Scan for the cell matching the given text and deliver its [X, Y] coordinate at center. 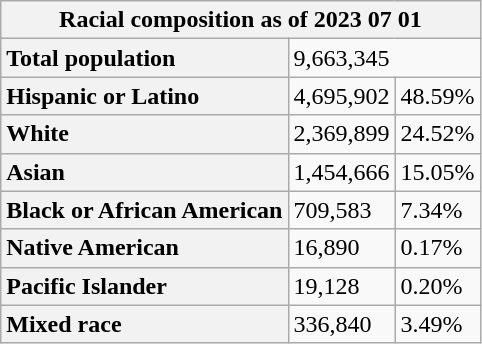
White [144, 134]
Total population [144, 58]
Black or African American [144, 210]
Native American [144, 248]
2,369,899 [342, 134]
709,583 [342, 210]
3.49% [438, 324]
24.52% [438, 134]
Racial composition as of 2023 07 01 [240, 20]
15.05% [438, 172]
336,840 [342, 324]
7.34% [438, 210]
16,890 [342, 248]
0.17% [438, 248]
48.59% [438, 96]
4,695,902 [342, 96]
19,128 [342, 286]
Mixed race [144, 324]
0.20% [438, 286]
Pacific Islander [144, 286]
9,663,345 [384, 58]
Hispanic or Latino [144, 96]
Asian [144, 172]
1,454,666 [342, 172]
